Provide the (x, y) coordinate of the cell's center where the given text is located.  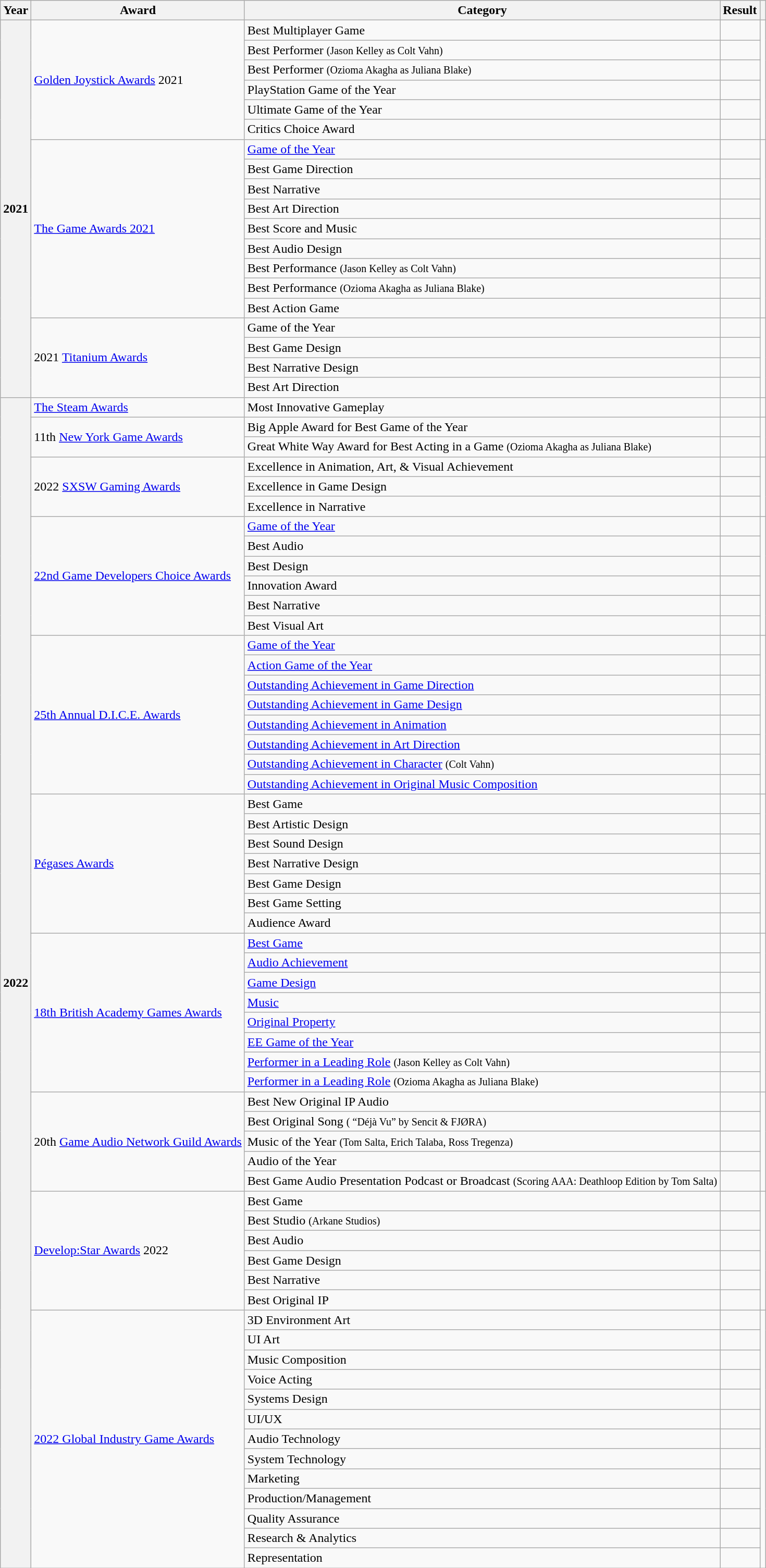
EE Game of the Year (482, 1042)
UI Art (482, 1340)
Big Apple Award for Best Game of the Year (482, 427)
Performer in a Leading Role (Ozioma Akagha as Juliana Blake) (482, 1082)
The Game Awards 2021 (138, 228)
Best Original IP (482, 1300)
UI/UX (482, 1419)
Quality Assurance (482, 1518)
Most Innovative Gameplay (482, 407)
Best Artistic Design (482, 824)
Excellence in Narrative (482, 506)
Outstanding Achievement in Art Direction (482, 744)
2021 Titanium Awards (138, 358)
Category (482, 10)
Audio of the Year (482, 1161)
Outstanding Achievement in Game Design (482, 705)
Outstanding Achievement in Character (Colt Vahn) (482, 764)
Action Game of the Year (482, 665)
Best Original Song ( “Déjà Vu” by Sencit & FJØRA) (482, 1121)
22nd Game Developers Choice Awards (138, 575)
Best Game Audio Presentation Podcast or Broadcast (Scoring AAA: Deathloop Edition by Tom Salta) (482, 1181)
Systems Design (482, 1399)
Best Audio Design (482, 249)
Best Multiplayer Game (482, 30)
25th Annual D.I.C.E. Awards (138, 715)
Best Action Game (482, 308)
2022 Global Industry Game Awards (138, 1439)
Best Sound Design (482, 843)
Best Performance (Ozioma Akagha as Juliana Blake) (482, 288)
Ultimate Game of the Year (482, 109)
Great White Way Award for Best Acting in a Game (Ozioma Akagha as Juliana Blake) (482, 447)
18th British Academy Games Awards (138, 1012)
Original Property (482, 1022)
The Steam Awards (138, 407)
Excellence in Animation, Art, & Visual Achievement (482, 467)
20th Game Audio Network Guild Awards (138, 1141)
Performer in a Leading Role (Jason Kelley as Colt Vahn) (482, 1062)
Excellence in Game Design (482, 486)
Audience Award (482, 923)
Outstanding Achievement in Game Direction (482, 685)
Research & Analytics (482, 1538)
Develop:Star Awards 2022 (138, 1250)
Audio Achievement (482, 963)
Best Performance (Jason Kelley as Colt Vahn) (482, 268)
Best New Original IP Audio (482, 1101)
Best Visual Art (482, 626)
2022 (16, 983)
Best Performer (Ozioma Akagha as Juliana Blake) (482, 70)
System Technology (482, 1459)
Representation (482, 1558)
PlayStation Game of the Year (482, 90)
Innovation Award (482, 586)
Marketing (482, 1478)
Music Composition (482, 1359)
Outstanding Achievement in Animation (482, 725)
3D Environment Art (482, 1320)
2022 SXSW Gaming Awards (138, 486)
2021 (16, 209)
Golden Joystick Awards 2021 (138, 80)
Game Design (482, 983)
Best Design (482, 566)
Best Score and Music (482, 228)
Best Game Setting (482, 903)
Result (740, 10)
Award (138, 10)
Pégases Awards (138, 863)
Outstanding Achievement in Original Music Composition (482, 784)
Best Performer (Jason Kelley as Colt Vahn) (482, 50)
Year (16, 10)
Music (482, 1002)
Best Studio (Arkane Studios) (482, 1221)
Voice Acting (482, 1379)
11th New York Game Awards (138, 437)
Critics Choice Award (482, 129)
Audio Technology (482, 1439)
Production/Management (482, 1498)
Music of the Year (Tom Salta, Erich Talaba, Ross Tregenza) (482, 1141)
Best Game Direction (482, 169)
